Return the [x, y] coordinate for the center point of the cell that contains the specified text.  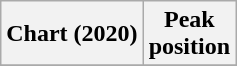
Peakposition [189, 34]
Chart (2020) [72, 34]
